Return [X, Y] of the center of cell containing provided text 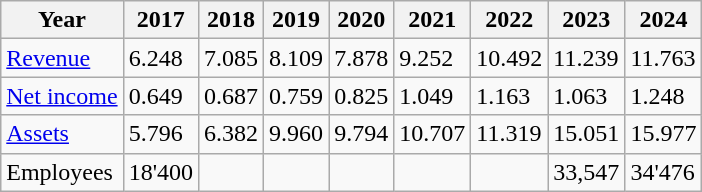
9.794 [362, 134]
2024 [664, 20]
8.109 [296, 58]
6.382 [232, 134]
11.239 [586, 58]
10.492 [510, 58]
15.051 [586, 134]
9.960 [296, 134]
7.878 [362, 58]
5.796 [160, 134]
Assets [62, 134]
0.649 [160, 96]
7.085 [232, 58]
0.825 [362, 96]
Net income [62, 96]
2017 [160, 20]
11.763 [664, 58]
0.687 [232, 96]
33,547 [586, 172]
2021 [432, 20]
2019 [296, 20]
2020 [362, 20]
6.248 [160, 58]
2018 [232, 20]
9.252 [432, 58]
2023 [586, 20]
1.248 [664, 96]
1.163 [510, 96]
34'476 [664, 172]
1.063 [586, 96]
15.977 [664, 134]
11.319 [510, 134]
0.759 [296, 96]
18'400 [160, 172]
Employees [62, 172]
Revenue [62, 58]
10.707 [432, 134]
Year [62, 20]
2022 [510, 20]
1.049 [432, 96]
